Locate the cell with the specified text and output its (X, Y) center coordinate. 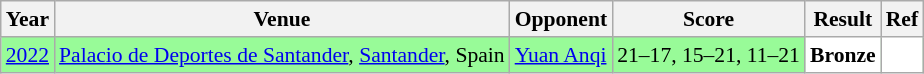
Result (843, 19)
Yuan Anqi (562, 55)
Ref (902, 19)
Score (708, 19)
Year (28, 19)
2022 (28, 55)
Venue (282, 19)
Bronze (843, 55)
Palacio de Deportes de Santander, Santander, Spain (282, 55)
Opponent (562, 19)
21–17, 15–21, 11–21 (708, 55)
